Return (x, y) of the center of cell containing provided text 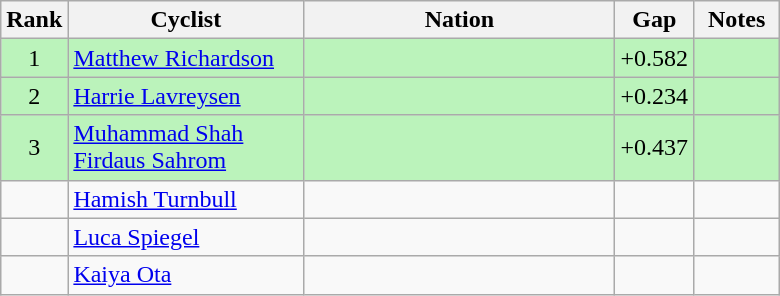
+0.234 (654, 96)
Notes (737, 20)
+0.437 (654, 148)
Rank (34, 20)
3 (34, 148)
1 (34, 58)
Cyclist (186, 20)
Harrie Lavreysen (186, 96)
Nation (460, 20)
+0.582 (654, 58)
Hamish Turnbull (186, 199)
2 (34, 96)
Gap (654, 20)
Matthew Richardson (186, 58)
Luca Spiegel (186, 237)
Kaiya Ota (186, 275)
Muhammad Shah Firdaus Sahrom (186, 148)
